Search for the cell housing the specified text and yield its (x, y) center coordinate. 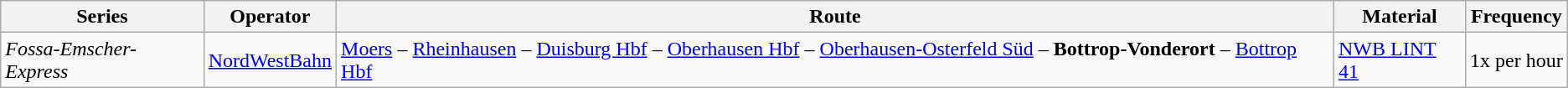
Frequency (1516, 17)
Route (836, 17)
NWB LINT 41 (1399, 60)
Operator (270, 17)
1x per hour (1516, 60)
Moers – Rheinhausen – Duisburg Hbf – Oberhausen Hbf – Oberhausen-Osterfeld Süd – Bottrop-Vonderort – Bottrop Hbf (836, 60)
Series (102, 17)
Fossa-Emscher-Express (102, 60)
NordWestBahn (270, 60)
Material (1399, 17)
